Detect which cell encompasses the target text, then output its [x, y] center coordinate. 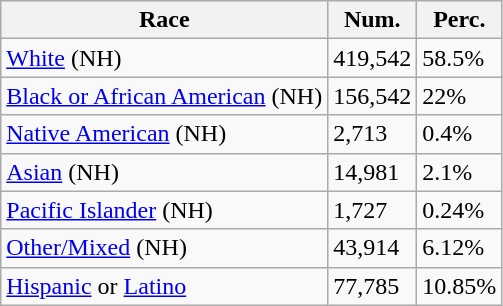
43,914 [372, 248]
Hispanic or Latino [164, 286]
Native American (NH) [164, 134]
Asian (NH) [164, 172]
58.5% [460, 58]
Pacific Islander (NH) [164, 210]
Race [164, 20]
0.4% [460, 134]
2.1% [460, 172]
1,727 [372, 210]
Black or African American (NH) [164, 96]
14,981 [372, 172]
0.24% [460, 210]
22% [460, 96]
77,785 [372, 286]
6.12% [460, 248]
156,542 [372, 96]
419,542 [372, 58]
10.85% [460, 286]
2,713 [372, 134]
White (NH) [164, 58]
Other/Mixed (NH) [164, 248]
Num. [372, 20]
Perc. [460, 20]
